Determine the (X, Y) coordinate at the center of the cell enclosing the given text.  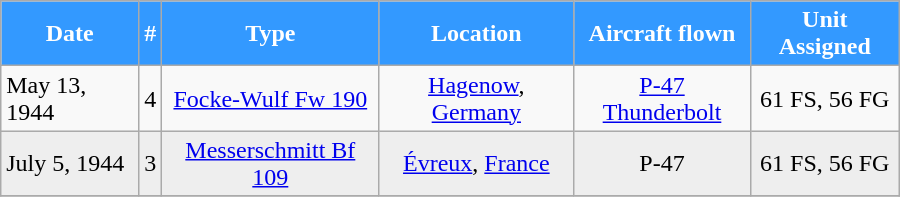
Aircraft flown (662, 34)
Évreux, France (476, 164)
Focke-Wulf Fw 190 (270, 98)
4 (150, 98)
P-47 (662, 164)
# (150, 34)
P-47 Thunderbolt (662, 98)
Location (476, 34)
Type (270, 34)
Hagenow, Germany (476, 98)
May 13, 1944 (70, 98)
July 5, 1944 (70, 164)
Messerschmitt Bf 109 (270, 164)
Date (70, 34)
Unit Assigned (824, 34)
3 (150, 164)
